Identify which cell holds the provided text, then report its (X, Y) central coordinate. 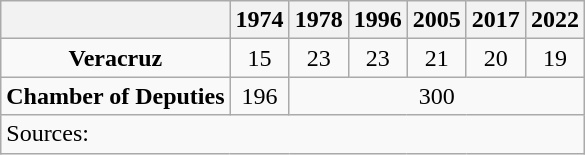
2022 (554, 20)
Veracruz (116, 58)
1974 (260, 20)
15 (260, 58)
20 (496, 58)
19 (554, 58)
Chamber of Deputies (116, 96)
1978 (318, 20)
300 (436, 96)
2005 (436, 20)
21 (436, 58)
2017 (496, 20)
196 (260, 96)
Sources: (293, 134)
1996 (378, 20)
